Pinpoint the cell where the given text exists, returning its [x, y] midpoint coordinate. 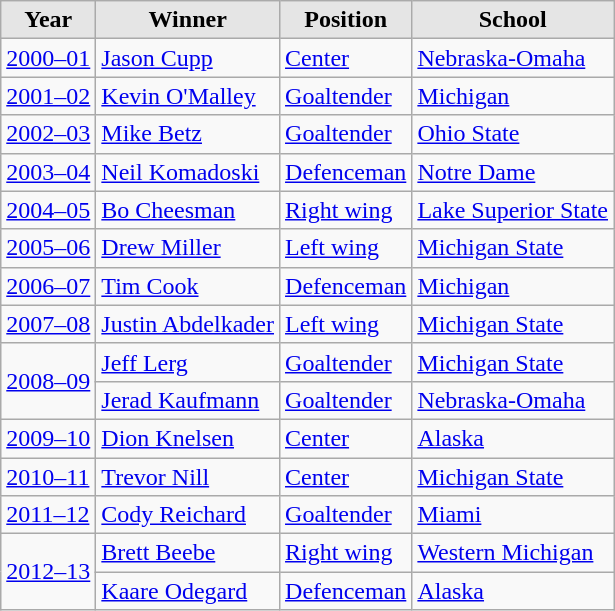
2007–08 [48, 324]
2001–02 [48, 96]
Notre Dame [513, 172]
Winner [188, 20]
Jason Cupp [188, 58]
Kevin O'Malley [188, 96]
Mike Betz [188, 134]
2010–11 [48, 477]
2002–03 [48, 134]
2004–05 [48, 210]
Ohio State [513, 134]
2012–13 [48, 572]
Bo Cheesman [188, 210]
Lake Superior State [513, 210]
School [513, 20]
Tim Cook [188, 286]
2011–12 [48, 515]
Cody Reichard [188, 515]
Drew Miller [188, 248]
Western Michigan [513, 553]
Dion Knelsen [188, 438]
2003–04 [48, 172]
Jeff Lerg [188, 362]
2000–01 [48, 58]
Brett Beebe [188, 553]
2009–10 [48, 438]
Justin Abdelkader [188, 324]
Neil Komadoski [188, 172]
2006–07 [48, 286]
Position [346, 20]
Trevor Nill [188, 477]
2008–09 [48, 381]
Miami [513, 515]
Year [48, 20]
2005–06 [48, 248]
Kaare Odegard [188, 591]
Jerad Kaufmann [188, 400]
